Detect which cell encompasses the target text, then output its (X, Y) center coordinate. 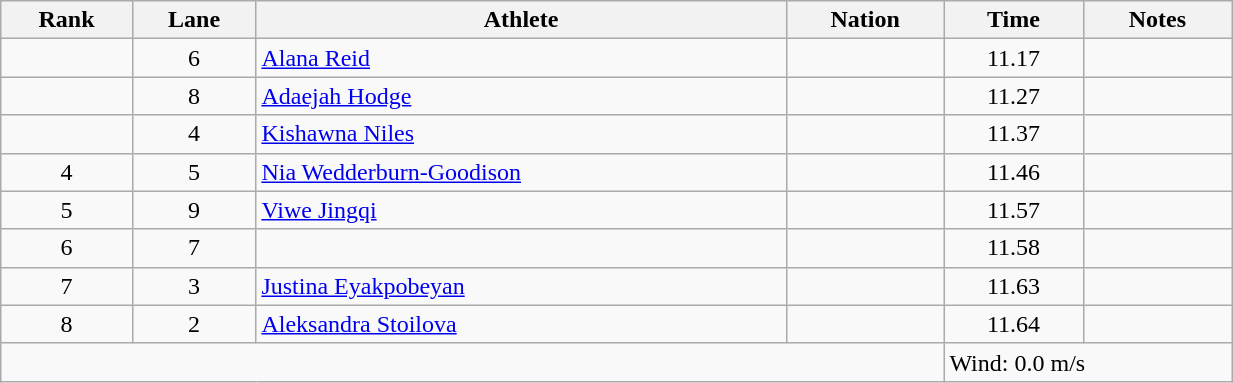
Alana Reid (521, 58)
Rank (67, 20)
Adaejah Hodge (521, 96)
11.58 (1014, 248)
2 (194, 324)
Viwe Jingqi (521, 210)
9 (194, 210)
Notes (1158, 20)
Athlete (521, 20)
11.17 (1014, 58)
Nation (865, 20)
11.63 (1014, 286)
11.64 (1014, 324)
Kishawna Niles (521, 134)
11.46 (1014, 172)
Lane (194, 20)
Justina Eyakpobeyan (521, 286)
3 (194, 286)
11.27 (1014, 96)
Wind: 0.0 m/s (1088, 362)
Nia Wedderburn-Goodison (521, 172)
Aleksandra Stoilova (521, 324)
11.37 (1014, 134)
11.57 (1014, 210)
Time (1014, 20)
